From the cell containing the given text, extract its center point as (X, Y) coordinate. 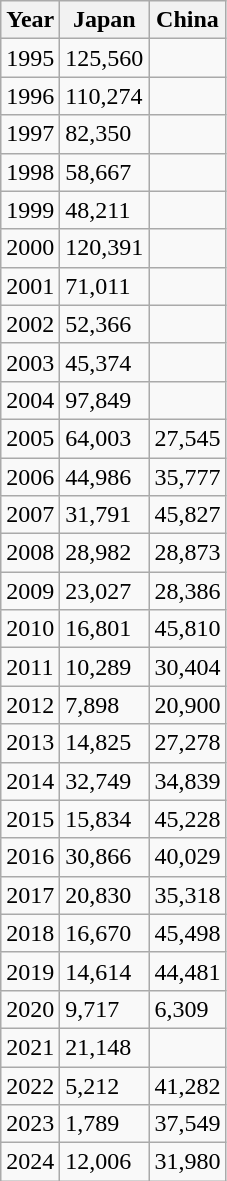
2006 (30, 477)
12,006 (104, 1162)
30,866 (104, 857)
2014 (30, 781)
2019 (30, 971)
45,498 (188, 933)
58,667 (104, 172)
2015 (30, 819)
45,374 (104, 362)
28,386 (188, 591)
16,670 (104, 933)
7,898 (104, 705)
1,789 (104, 1124)
1999 (30, 210)
6,309 (188, 1009)
2000 (30, 248)
20,900 (188, 705)
1998 (30, 172)
1996 (30, 96)
2011 (30, 667)
110,274 (104, 96)
16,801 (104, 629)
27,545 (188, 438)
71,011 (104, 286)
1995 (30, 58)
44,481 (188, 971)
64,003 (104, 438)
9,717 (104, 1009)
2009 (30, 591)
Year (30, 20)
2003 (30, 362)
28,982 (104, 553)
21,148 (104, 1047)
52,366 (104, 324)
2013 (30, 743)
44,986 (104, 477)
48,211 (104, 210)
15,834 (104, 819)
2002 (30, 324)
82,350 (104, 134)
14,614 (104, 971)
45,228 (188, 819)
2018 (30, 933)
97,849 (104, 400)
31,980 (188, 1162)
20,830 (104, 895)
37,549 (188, 1124)
2010 (30, 629)
30,404 (188, 667)
2008 (30, 553)
40,029 (188, 857)
32,749 (104, 781)
45,827 (188, 515)
2007 (30, 515)
China (188, 20)
2016 (30, 857)
1997 (30, 134)
2012 (30, 705)
41,282 (188, 1085)
2004 (30, 400)
2024 (30, 1162)
125,560 (104, 58)
5,212 (104, 1085)
14,825 (104, 743)
35,318 (188, 895)
2021 (30, 1047)
10,289 (104, 667)
34,839 (188, 781)
2005 (30, 438)
2022 (30, 1085)
2020 (30, 1009)
2017 (30, 895)
27,278 (188, 743)
45,810 (188, 629)
23,027 (104, 591)
31,791 (104, 515)
2023 (30, 1124)
120,391 (104, 248)
35,777 (188, 477)
28,873 (188, 553)
2001 (30, 286)
Japan (104, 20)
